Output the [x, y] coordinate of the center of the cell containing the given text.  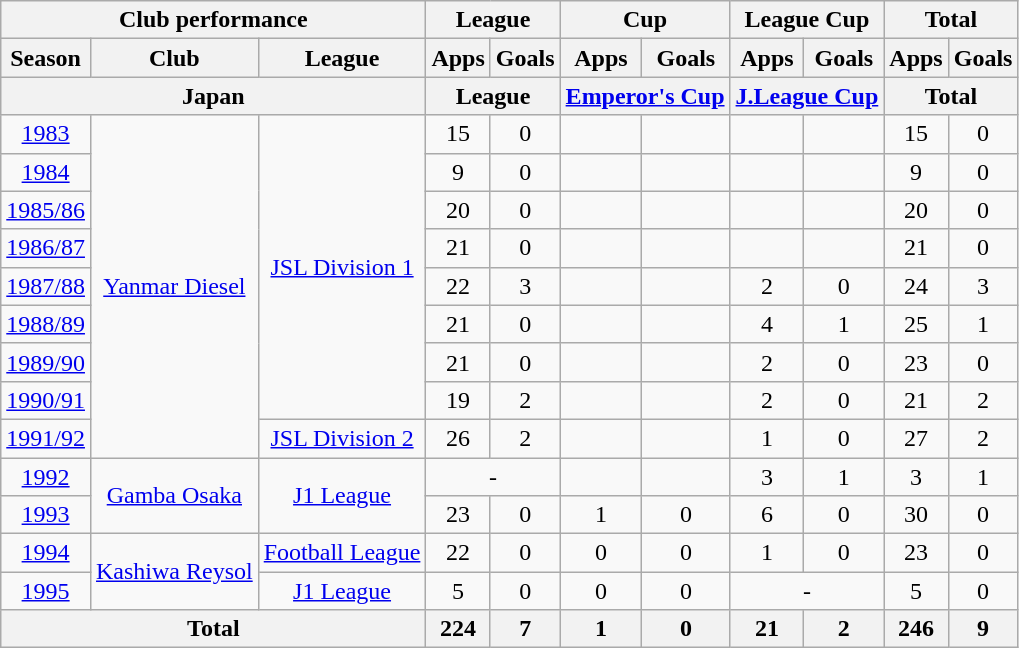
27 [916, 438]
1983 [46, 134]
30 [916, 515]
1989/90 [46, 362]
JSL Division 1 [342, 267]
1987/88 [46, 286]
1991/92 [46, 438]
246 [916, 629]
Season [46, 58]
19 [458, 400]
JSL Division 2 [342, 438]
Yanmar Diesel [174, 286]
Football League [342, 553]
1994 [46, 553]
J.League Cup [807, 96]
1995 [46, 591]
1993 [46, 515]
1988/89 [46, 324]
Kashiwa Reysol [174, 572]
24 [916, 286]
League Cup [807, 20]
7 [525, 629]
1985/86 [46, 210]
Japan [214, 96]
224 [458, 629]
Cup [645, 20]
25 [916, 324]
Gamba Osaka [174, 496]
1984 [46, 172]
6 [767, 515]
Emperor's Cup [645, 96]
4 [767, 324]
Club performance [214, 20]
1990/91 [46, 400]
1986/87 [46, 248]
1992 [46, 477]
Club [174, 58]
26 [458, 438]
